Extract the (X, Y) coordinate from the center of the cell holding the provided text.  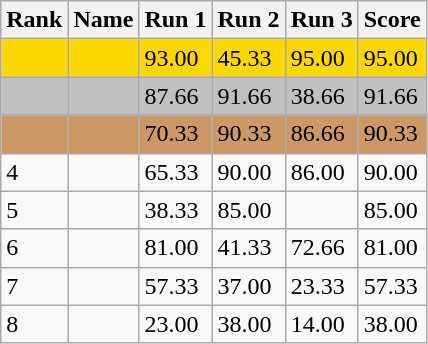
23.00 (176, 324)
Run 1 (176, 20)
8 (34, 324)
5 (34, 210)
38.33 (176, 210)
4 (34, 172)
86.66 (322, 134)
Score (392, 20)
45.33 (248, 58)
Name (104, 20)
70.33 (176, 134)
93.00 (176, 58)
23.33 (322, 286)
7 (34, 286)
86.00 (322, 172)
87.66 (176, 96)
Run 3 (322, 20)
6 (34, 248)
41.33 (248, 248)
14.00 (322, 324)
37.00 (248, 286)
65.33 (176, 172)
72.66 (322, 248)
Run 2 (248, 20)
Rank (34, 20)
38.66 (322, 96)
